Determine the (X, Y) coordinate at the center of the cell enclosing the given text.  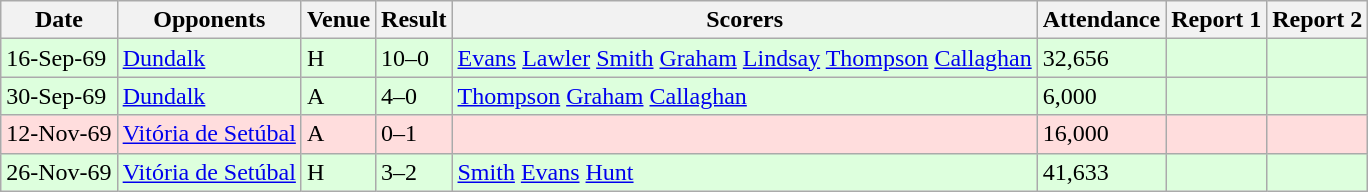
32,656 (1101, 58)
Report 1 (1216, 20)
Evans Lawler Smith Graham Lindsay Thompson Callaghan (744, 58)
Venue (338, 20)
26-Nov-69 (59, 172)
10–0 (414, 58)
Scorers (744, 20)
3–2 (414, 172)
16,000 (1101, 134)
Result (414, 20)
Report 2 (1318, 20)
6,000 (1101, 96)
Attendance (1101, 20)
4–0 (414, 96)
0–1 (414, 134)
Opponents (209, 20)
30-Sep-69 (59, 96)
Date (59, 20)
16-Sep-69 (59, 58)
41,633 (1101, 172)
12-Nov-69 (59, 134)
Smith Evans Hunt (744, 172)
Thompson Graham Callaghan (744, 96)
